Return the (x, y) coordinate for the center point of the cell that contains the specified text.  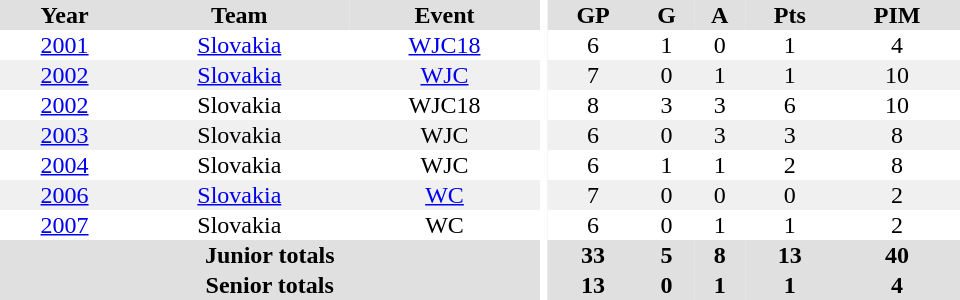
2001 (64, 45)
Pts (790, 15)
Junior totals (270, 255)
G (666, 15)
2004 (64, 165)
2003 (64, 135)
2007 (64, 225)
PIM (897, 15)
A (720, 15)
Event (445, 15)
Year (64, 15)
Team (239, 15)
Senior totals (270, 285)
33 (593, 255)
GP (593, 15)
2006 (64, 195)
5 (666, 255)
40 (897, 255)
